For the text-containing cell, return its midpoint in (X, Y) coordinate format. 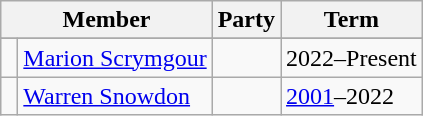
Party (246, 20)
Term (352, 20)
2001–2022 (352, 96)
Warren Snowdon (115, 96)
Member (106, 20)
Marion Scrymgour (115, 58)
2022–Present (352, 58)
